Detect which cell encompasses the target text, then output its (x, y) center coordinate. 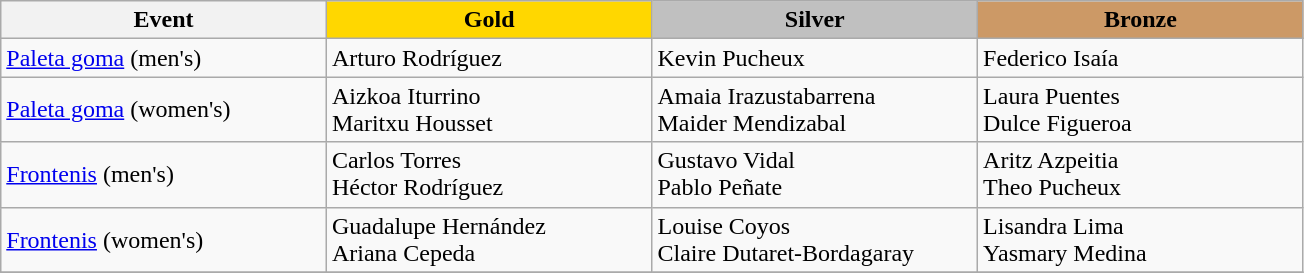
Bronze (1141, 20)
Federico Isaía (1141, 58)
Lisandra LimaYasmary Medina (1141, 240)
Paleta goma (men's) (164, 58)
Paleta goma (women's) (164, 110)
Gold (489, 20)
Amaia IrazustabarrenaMaider Mendizabal (815, 110)
Frontenis (men's) (164, 174)
Event (164, 20)
Laura PuentesDulce Figueroa (1141, 110)
Silver (815, 20)
Kevin Pucheux (815, 58)
Aizkoa IturrinoMaritxu Housset (489, 110)
Gustavo VidalPablo Peñate (815, 174)
Louise CoyosClaire Dutaret-Bordagaray (815, 240)
Arturo Rodríguez (489, 58)
Frontenis (women's) (164, 240)
Aritz AzpeitiaTheo Pucheux (1141, 174)
Guadalupe HernándezAriana Cepeda (489, 240)
Carlos TorresHéctor Rodríguez (489, 174)
